Find where the given text appears and provide that cell's center as (x, y) coordinate. 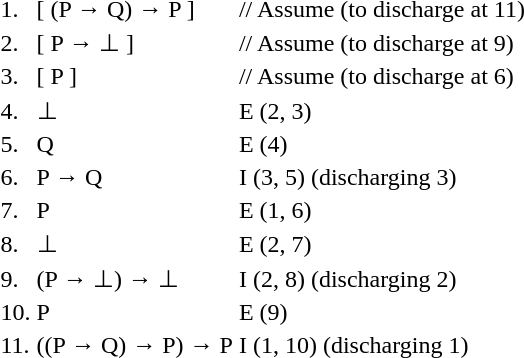
(P → ⊥) → ⊥ (134, 278)
Q (134, 144)
[ P ] (134, 77)
P → Q (134, 177)
[ P → ⊥ ] (134, 43)
